Extract the [x, y] coordinate from the center of the cell holding the provided text.  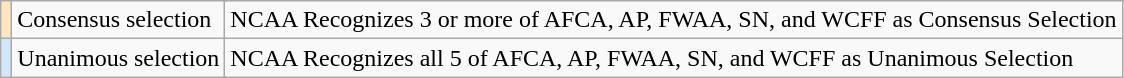
Consensus selection [118, 20]
Unanimous selection [118, 58]
NCAA Recognizes 3 or more of AFCA, AP, FWAA, SN, and WCFF as Consensus Selection [674, 20]
NCAA Recognizes all 5 of AFCA, AP, FWAA, SN, and WCFF as Unanimous Selection [674, 58]
